Locate the cell with the specified text and output its [x, y] center coordinate. 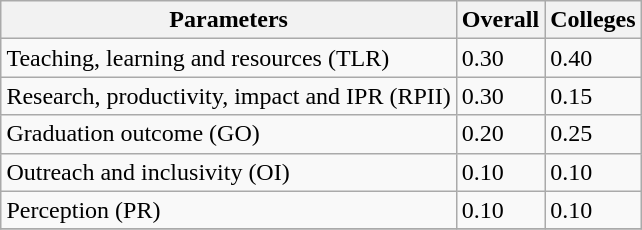
0.40 [593, 58]
0.20 [500, 134]
Perception (PR) [228, 210]
Teaching, learning and resources (TLR) [228, 58]
0.15 [593, 96]
Research, productivity, impact and IPR (RPII) [228, 96]
0.25 [593, 134]
Colleges [593, 20]
Overall [500, 20]
Parameters [228, 20]
Outreach and inclusivity (OI) [228, 172]
Graduation outcome (GO) [228, 134]
